Capture the cell that displays the provided text and extract its (x, y) central coordinate. 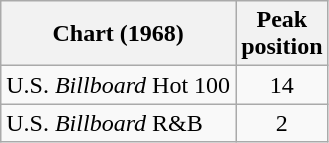
Peakposition (282, 34)
Chart (1968) (118, 34)
U.S. Billboard R&B (118, 123)
2 (282, 123)
U.S. Billboard Hot 100 (118, 85)
14 (282, 85)
